Find where the given text appears and provide that cell's center as [X, Y] coordinate. 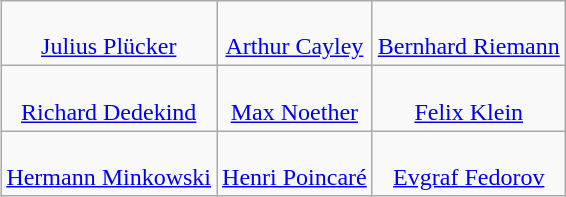
Bernhard Riemann [468, 34]
Felix Klein [468, 98]
Hermann Minkowski [109, 164]
Richard Dedekind [109, 98]
Henri Poincaré [295, 164]
Evgraf Fedorov [468, 164]
Max Noether [295, 98]
Julius Plücker [109, 34]
Arthur Cayley [295, 34]
